Scan for the cell matching the given text and deliver its (x, y) coordinate at center. 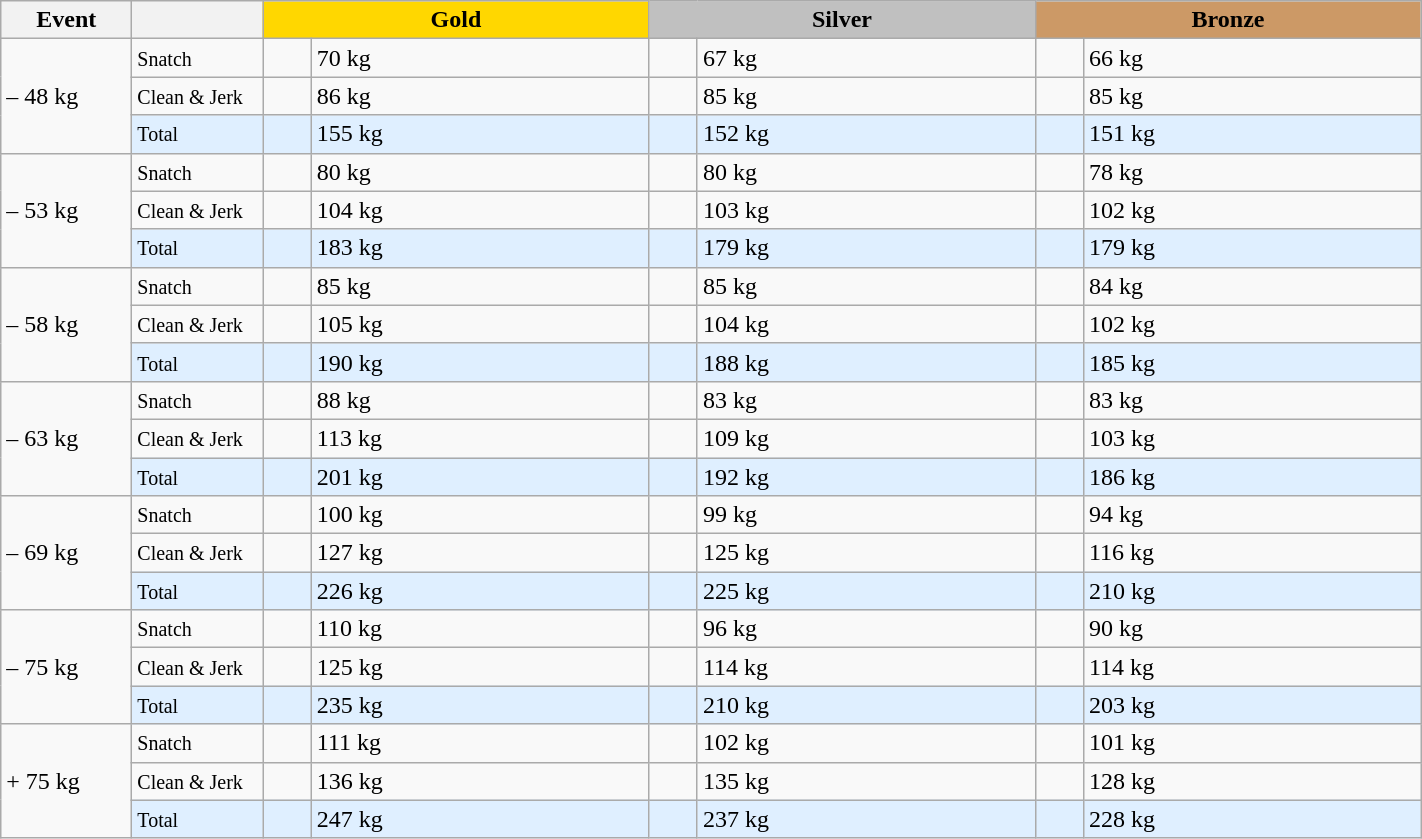
66 kg (1252, 58)
– 53 kg (66, 210)
116 kg (1252, 553)
247 kg (480, 819)
111 kg (480, 743)
101 kg (1252, 743)
– 75 kg (66, 667)
188 kg (866, 362)
84 kg (1252, 286)
201 kg (480, 477)
127 kg (480, 553)
– 58 kg (66, 324)
226 kg (480, 591)
– 48 kg (66, 96)
99 kg (866, 515)
203 kg (1252, 705)
Bronze (1228, 20)
185 kg (1252, 362)
94 kg (1252, 515)
237 kg (866, 819)
Gold (456, 20)
113 kg (480, 438)
235 kg (480, 705)
105 kg (480, 324)
155 kg (480, 134)
151 kg (1252, 134)
– 63 kg (66, 438)
90 kg (1252, 629)
192 kg (866, 477)
67 kg (866, 58)
183 kg (480, 248)
100 kg (480, 515)
128 kg (1252, 781)
152 kg (866, 134)
Event (66, 20)
Silver (842, 20)
135 kg (866, 781)
86 kg (480, 96)
– 69 kg (66, 553)
109 kg (866, 438)
+ 75 kg (66, 781)
88 kg (480, 400)
70 kg (480, 58)
110 kg (480, 629)
186 kg (1252, 477)
190 kg (480, 362)
225 kg (866, 591)
78 kg (1252, 172)
136 kg (480, 781)
228 kg (1252, 819)
96 kg (866, 629)
